Provide the [X, Y] coordinate of the cell's center where the given text is located.  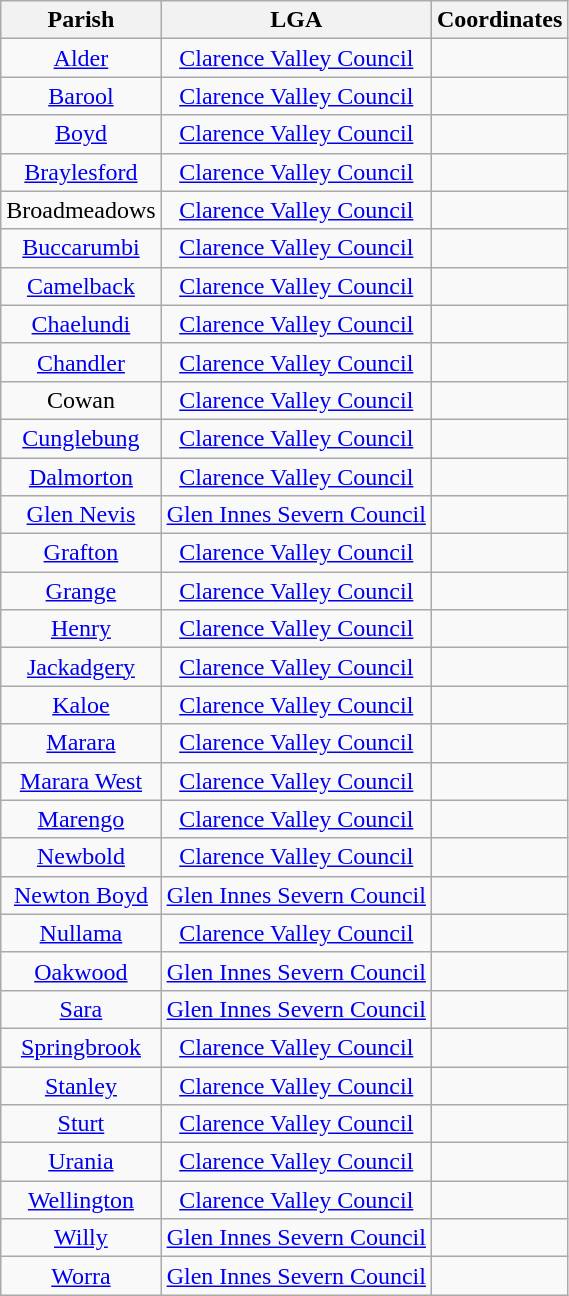
Wellington [81, 1200]
Buccarumbi [81, 248]
Marengo [81, 819]
Kaloe [81, 705]
Parish [81, 20]
Grafton [81, 553]
Alder [81, 58]
Willy [81, 1238]
Boyd [81, 134]
Marara West [81, 781]
Chaelundi [81, 324]
Jackadgery [81, 667]
Braylesford [81, 172]
Cunglebung [81, 438]
Barool [81, 96]
Stanley [81, 1085]
Springbrook [81, 1047]
Nullama [81, 933]
Grange [81, 591]
Sara [81, 1009]
Worra [81, 1276]
Urania [81, 1162]
Broadmeadows [81, 210]
Coordinates [499, 20]
Camelback [81, 286]
Cowan [81, 400]
Sturt [81, 1124]
Marara [81, 743]
Glen Nevis [81, 515]
Dalmorton [81, 477]
Chandler [81, 362]
Newton Boyd [81, 895]
Newbold [81, 857]
LGA [296, 20]
Henry [81, 629]
Oakwood [81, 971]
